Determine the [X, Y] coordinate at the center of the cell enclosing the given text.  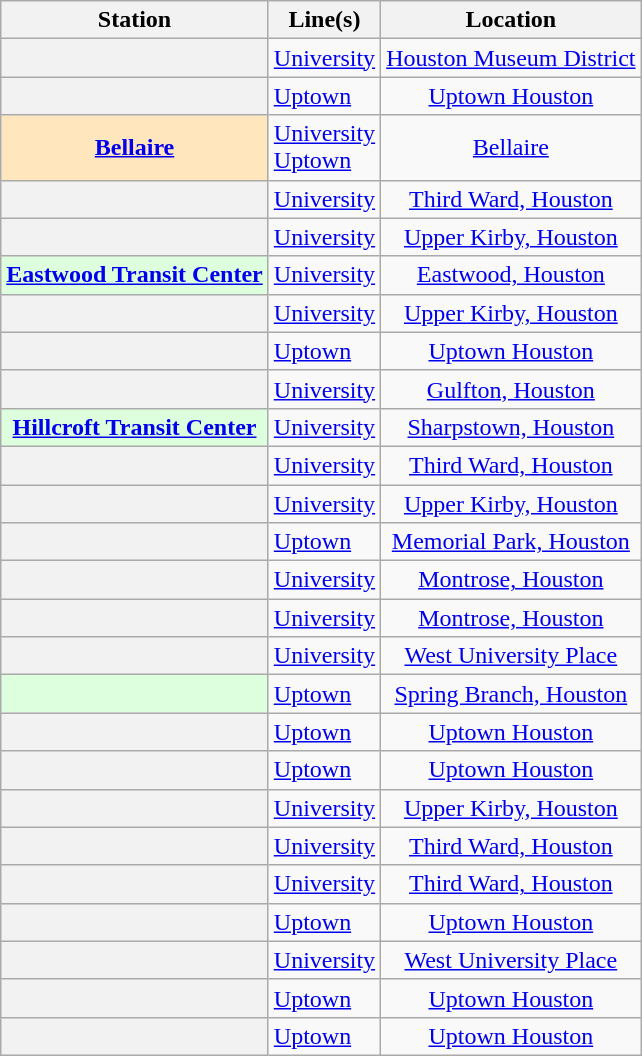
Sharpstown, Houston [511, 427]
Spring Branch, Houston [511, 694]
Station [135, 20]
Eastwood, Houston [511, 275]
University Uptown [324, 148]
Houston Museum District [511, 58]
Line(s) [324, 20]
Location [511, 20]
Eastwood Transit Center [135, 275]
Hillcroft Transit Center [135, 427]
Gulfton, Houston [511, 389]
Memorial Park, Houston [511, 542]
